Search for the cell housing the specified text and yield its [x, y] center coordinate. 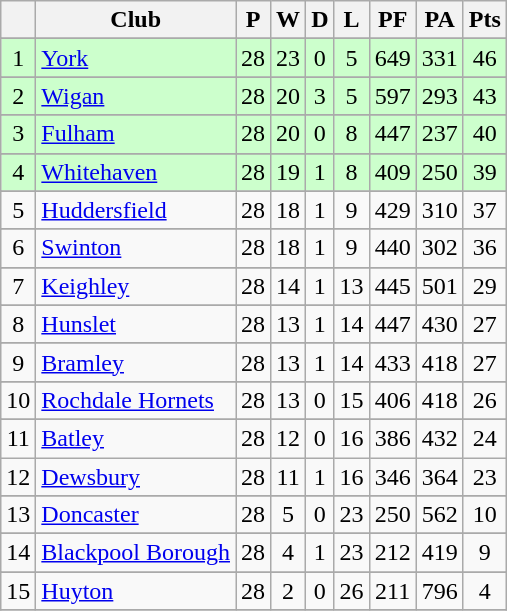
Doncaster [136, 515]
D [320, 20]
562 [440, 515]
432 [440, 438]
40 [484, 134]
440 [392, 248]
W [288, 20]
Whitehaven [136, 172]
364 [440, 477]
43 [484, 96]
796 [440, 591]
346 [392, 477]
430 [440, 324]
293 [440, 96]
Bramley [136, 362]
409 [392, 172]
Rochdale Hornets [136, 400]
Blackpool Borough [136, 553]
PF [392, 20]
29 [484, 286]
York [136, 58]
P [254, 20]
302 [440, 248]
597 [392, 96]
501 [440, 286]
Dewsbury [136, 477]
Pts [484, 20]
429 [392, 210]
649 [392, 58]
Fulham [136, 134]
46 [484, 58]
Club [136, 20]
24 [484, 438]
Batley [136, 438]
36 [484, 248]
Huyton [136, 591]
237 [440, 134]
PA [440, 20]
Swinton [136, 248]
Wigan [136, 96]
Hunslet [136, 324]
39 [484, 172]
Huddersfield [136, 210]
6 [18, 248]
433 [392, 362]
L [352, 20]
386 [392, 438]
19 [288, 172]
Keighley [136, 286]
7 [18, 286]
419 [440, 553]
331 [440, 58]
212 [392, 553]
310 [440, 210]
211 [392, 591]
406 [392, 400]
445 [392, 286]
37 [484, 210]
